Output the (x, y) coordinate of the center of the cell containing the given text.  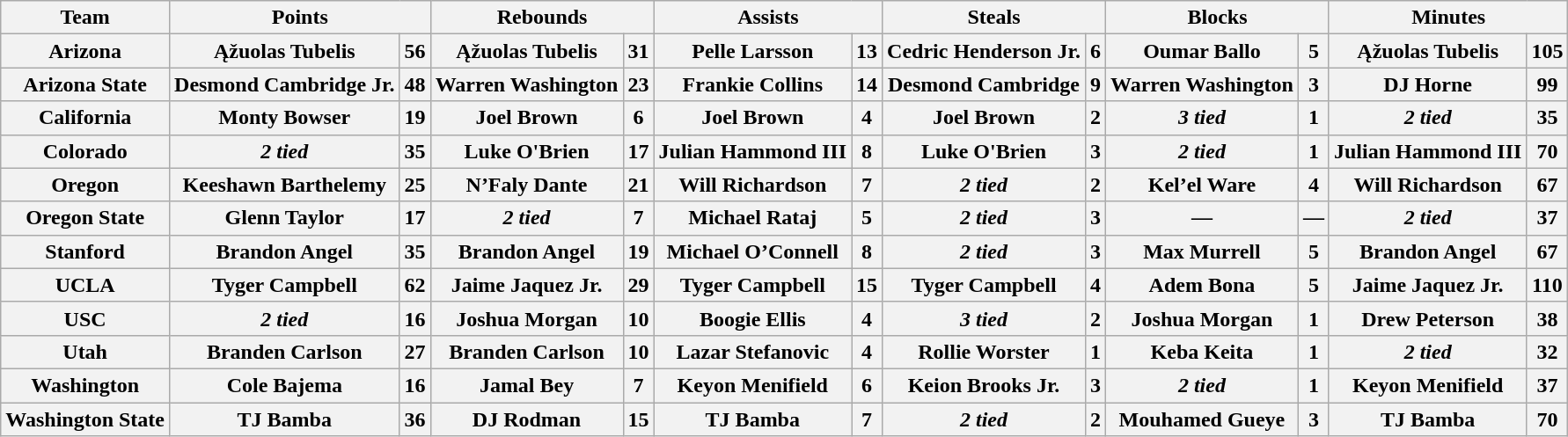
Rebounds (542, 18)
110 (1547, 285)
27 (415, 352)
California (85, 118)
Keba Keita (1202, 352)
— (1202, 218)
Colorado (85, 151)
38 (1547, 318)
Pelle Larsson (752, 51)
Washington State (85, 419)
Michael O’Connell (752, 251)
DJ Rodman (526, 419)
UCLA (85, 285)
Assists (768, 18)
21 (639, 185)
Cole Bajema (285, 385)
56 (415, 51)
Oregon (85, 185)
Max Murrell (1202, 251)
Cedric Henderson Jr. (984, 51)
Blocks (1217, 18)
― (1313, 218)
Frankie Collins (752, 84)
Monty Bowser (285, 118)
Oregon State (85, 218)
13 (868, 51)
DJ Horne (1427, 84)
USC (85, 318)
Drew Peterson (1427, 318)
32 (1547, 352)
Team (85, 18)
Adem Bona (1202, 285)
Kel’el Ware (1202, 185)
31 (639, 51)
Boogie Ellis (752, 318)
14 (868, 84)
Desmond Cambridge (984, 84)
Glenn Taylor (285, 218)
Minutes (1448, 18)
Oumar Ballo (1202, 51)
Arizona (85, 51)
9 (1095, 84)
Points (301, 18)
Utah (85, 352)
Lazar Stefanovic (752, 352)
48 (415, 84)
Rollie Worster (984, 352)
25 (415, 185)
62 (415, 285)
Mouhamed Gueye (1202, 419)
Washington (85, 385)
Steals (994, 18)
Keion Brooks Jr. (984, 385)
36 (415, 419)
Keeshawn Barthelemy (285, 185)
Arizona State (85, 84)
N’Faly Dante (526, 185)
105 (1547, 51)
Desmond Cambridge Jr. (285, 84)
Stanford (85, 251)
29 (639, 285)
Michael Rataj (752, 218)
99 (1547, 84)
Jamal Bey (526, 385)
23 (639, 84)
